Find where the given text appears and provide that cell's center as [X, Y] coordinate. 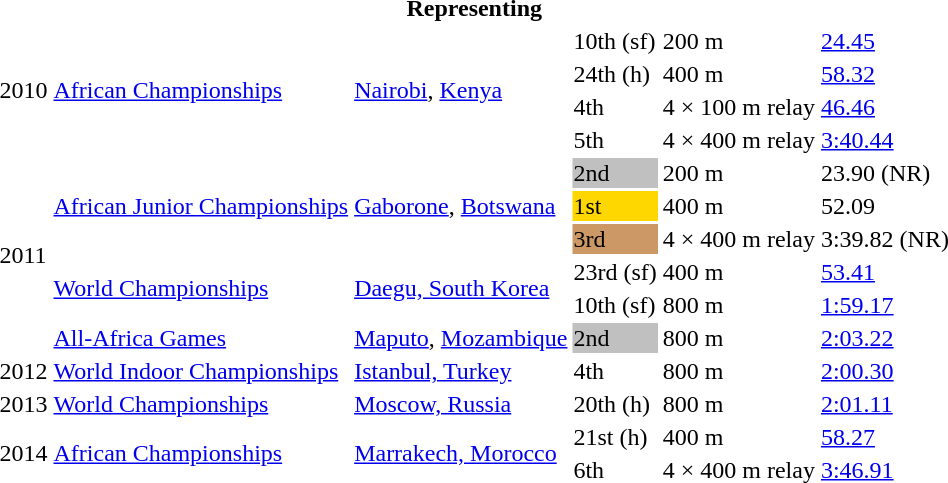
24th (h) [615, 74]
Moscow, Russia [461, 404]
1st [615, 206]
African Junior Championships [201, 206]
Daegu, South Korea [461, 288]
World Indoor Championships [201, 371]
All-Africa Games [201, 338]
4 × 100 m relay [738, 107]
Gaborone, Botswana [461, 206]
Istanbul, Turkey [461, 371]
Maputo, Mozambique [461, 338]
23rd (sf) [615, 272]
21st (h) [615, 437]
African Championships [201, 90]
5th [615, 140]
3rd [615, 239]
Nairobi, Kenya [461, 90]
20th (h) [615, 404]
